Search for the cell housing the specified text and yield its [X, Y] center coordinate. 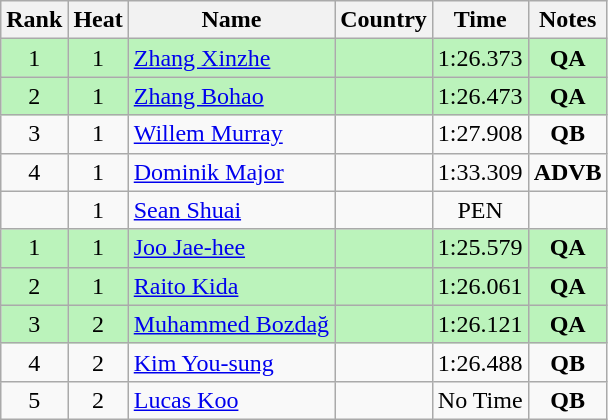
Raito Kida [231, 286]
1:27.908 [480, 134]
Lucas Koo [231, 400]
1:26.473 [480, 96]
Zhang Bohao [231, 96]
1:26.488 [480, 362]
No Time [480, 400]
1:25.579 [480, 248]
PEN [480, 210]
Country [384, 20]
Dominik Major [231, 172]
Rank [34, 20]
Willem Murray [231, 134]
Heat [98, 20]
Kim You-sung [231, 362]
Name [231, 20]
ADVB [568, 172]
1:26.373 [480, 58]
1:26.061 [480, 286]
Sean Shuai [231, 210]
Joo Jae-hee [231, 248]
Time [480, 20]
1:33.309 [480, 172]
5 [34, 400]
1:26.121 [480, 324]
Zhang Xinzhe [231, 58]
Notes [568, 20]
Muhammed Bozdağ [231, 324]
